Determine the [X, Y] coordinate at the center of the cell enclosing the given text.  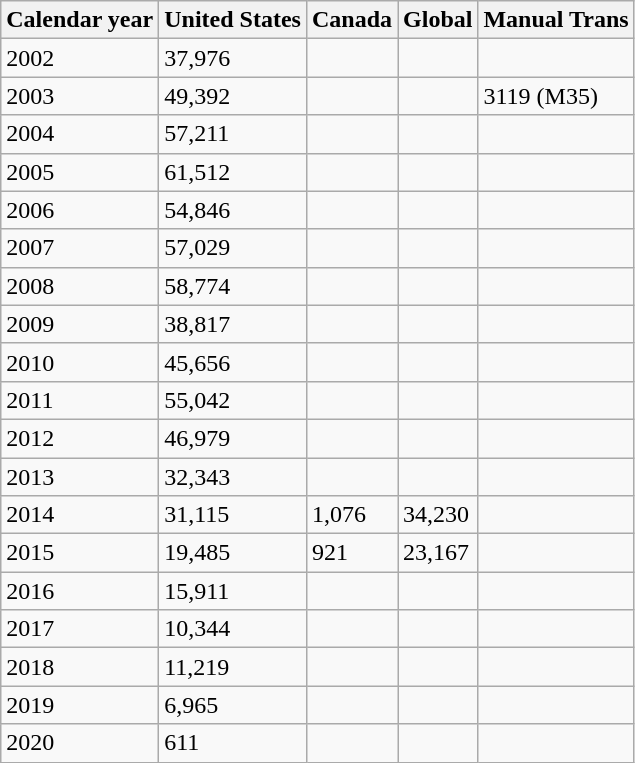
2014 [80, 515]
34,230 [438, 515]
31,115 [233, 515]
2015 [80, 553]
2009 [80, 324]
38,817 [233, 324]
2003 [80, 96]
2016 [80, 591]
32,343 [233, 477]
2011 [80, 400]
2017 [80, 629]
2002 [80, 58]
2020 [80, 743]
2004 [80, 134]
6,965 [233, 705]
23,167 [438, 553]
61,512 [233, 172]
49,392 [233, 96]
55,042 [233, 400]
Canada [352, 20]
1,076 [352, 515]
2008 [80, 286]
921 [352, 553]
57,211 [233, 134]
45,656 [233, 362]
3119 (M35) [556, 96]
46,979 [233, 438]
11,219 [233, 667]
10,344 [233, 629]
54,846 [233, 210]
2005 [80, 172]
2013 [80, 477]
2010 [80, 362]
15,911 [233, 591]
2007 [80, 248]
2019 [80, 705]
2006 [80, 210]
2012 [80, 438]
2018 [80, 667]
19,485 [233, 553]
Manual Trans [556, 20]
United States [233, 20]
611 [233, 743]
57,029 [233, 248]
Calendar year [80, 20]
Global [438, 20]
58,774 [233, 286]
37,976 [233, 58]
